For the text-containing cell, return its midpoint in (X, Y) coordinate format. 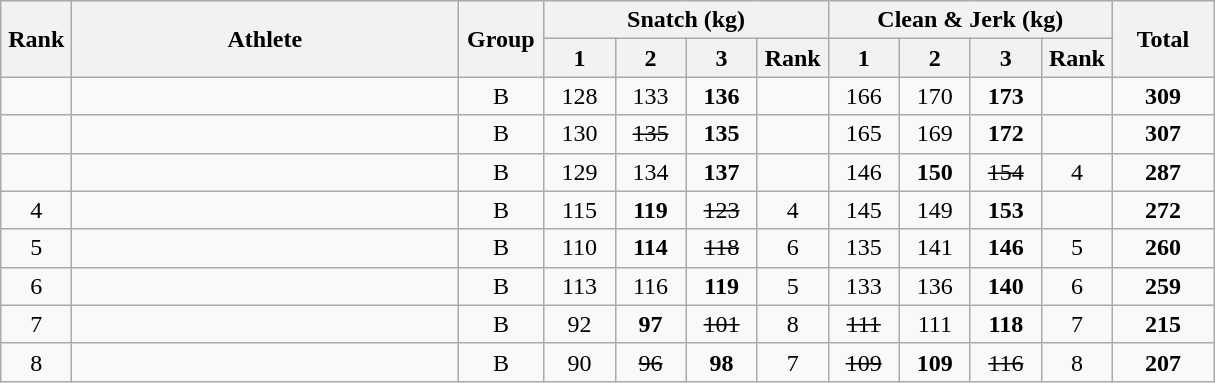
96 (650, 362)
287 (1162, 172)
110 (580, 248)
134 (650, 172)
145 (864, 210)
272 (1162, 210)
123 (722, 210)
154 (1006, 172)
115 (580, 210)
166 (864, 96)
114 (650, 248)
98 (722, 362)
129 (580, 172)
113 (580, 286)
173 (1006, 96)
215 (1162, 324)
Athlete (265, 39)
165 (864, 134)
169 (934, 134)
Total (1162, 39)
97 (650, 324)
149 (934, 210)
101 (722, 324)
141 (934, 248)
150 (934, 172)
153 (1006, 210)
259 (1162, 286)
92 (580, 324)
140 (1006, 286)
Group (501, 39)
309 (1162, 96)
137 (722, 172)
307 (1162, 134)
207 (1162, 362)
128 (580, 96)
Clean & Jerk (kg) (970, 20)
90 (580, 362)
170 (934, 96)
260 (1162, 248)
130 (580, 134)
172 (1006, 134)
Snatch (kg) (686, 20)
